From the cell containing the given text, extract its center point as [X, Y] coordinate. 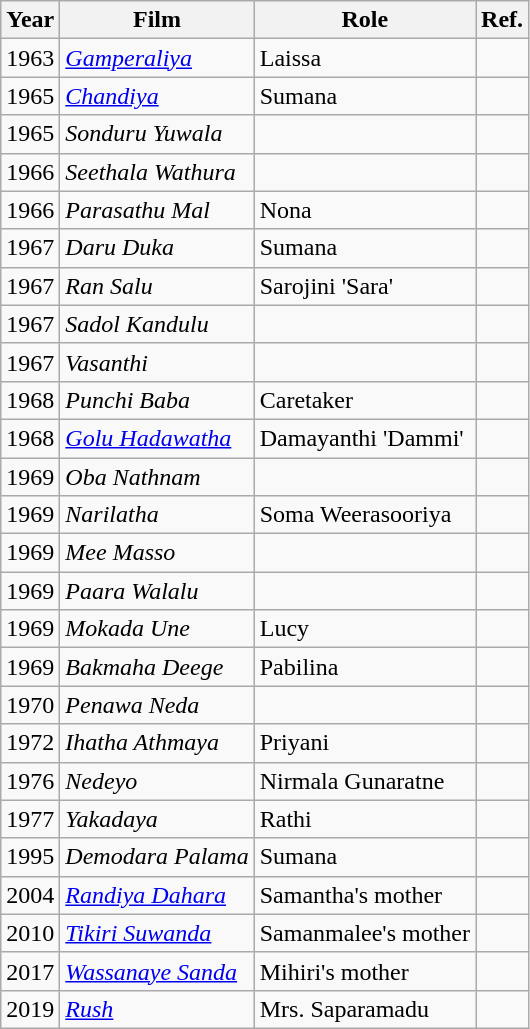
Film [157, 20]
Ihatha Athmaya [157, 743]
Vasanthi [157, 362]
Penawa Neda [157, 705]
1976 [30, 781]
Samanmalee's mother [364, 933]
Golu Hadawatha [157, 438]
Soma Weerasooriya [364, 515]
Parasathu Mal [157, 210]
Demodara Palama [157, 857]
Rathi [364, 819]
Samantha's mother [364, 895]
Ref. [502, 20]
Mihiri's mother [364, 971]
Role [364, 20]
Narilatha [157, 515]
2010 [30, 933]
Gamperaliya [157, 58]
Oba Nathnam [157, 477]
Priyani [364, 743]
Daru Duka [157, 248]
Chandiya [157, 96]
Mrs. Saparamadu [364, 1009]
Nona [364, 210]
Sadol Kandulu [157, 324]
Laissa [364, 58]
Sarojini 'Sara' [364, 286]
Randiya Dahara [157, 895]
1995 [30, 857]
Mee Masso [157, 553]
Bakmaha Deege [157, 667]
Nirmala Gunaratne [364, 781]
1970 [30, 705]
1977 [30, 819]
Seethala Wathura [157, 172]
Year [30, 20]
Punchi Baba [157, 400]
Rush [157, 1009]
2004 [30, 895]
Caretaker [364, 400]
Damayanthi 'Dammi' [364, 438]
1963 [30, 58]
Yakadaya [157, 819]
Nedeyo [157, 781]
Sonduru Yuwala [157, 134]
2019 [30, 1009]
Mokada Une [157, 629]
Wassanaye Sanda [157, 971]
Pabilina [364, 667]
Lucy [364, 629]
2017 [30, 971]
Tikiri Suwanda [157, 933]
Ran Salu [157, 286]
Paara Walalu [157, 591]
1972 [30, 743]
